Return the (x, y) coordinate for the center point of the cell that contains the specified text.  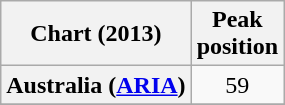
Australia (ARIA) (96, 85)
59 (237, 85)
Chart (2013) (96, 34)
Peakposition (237, 34)
